Return (x, y) of the center of cell containing provided text 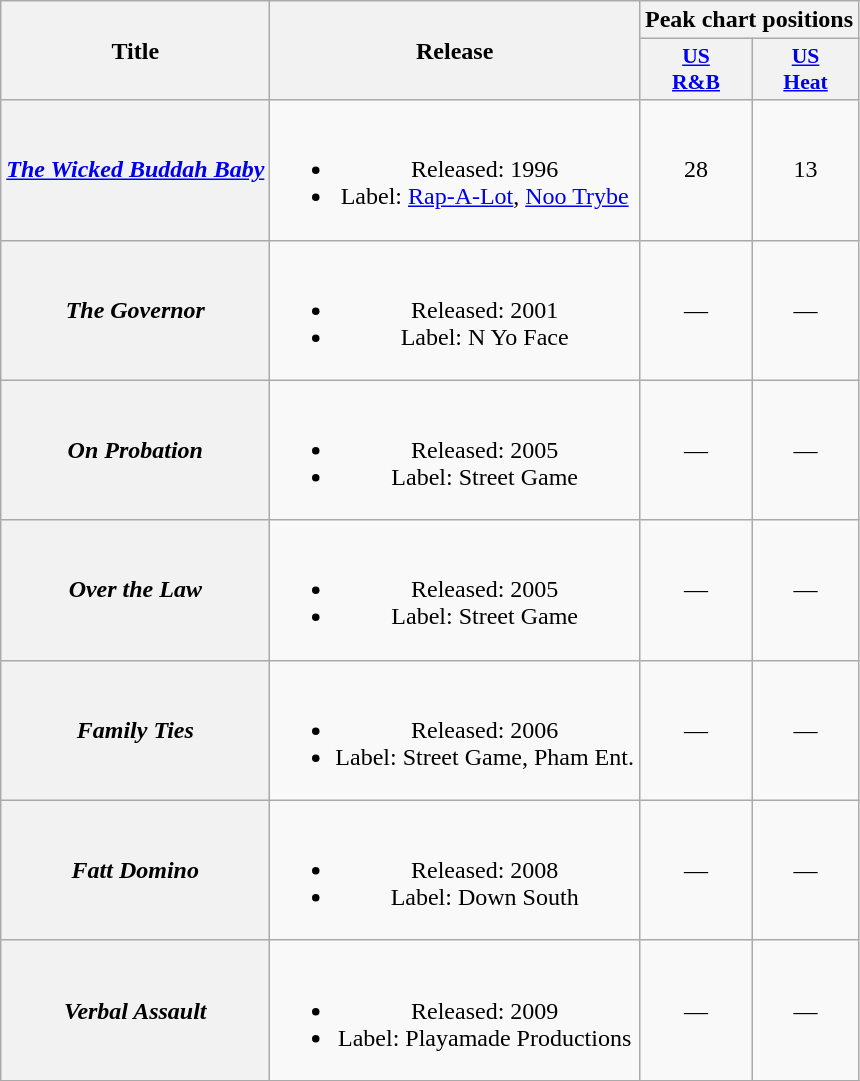
Release (455, 50)
Family Ties (136, 730)
The Governor (136, 310)
Fatt Domino (136, 870)
13 (806, 170)
28 (696, 170)
Verbal Assault (136, 1010)
On Probation (136, 450)
Peak chart positions (748, 20)
USHeat (806, 70)
The Wicked Buddah Baby (136, 170)
Released: 2006Label: Street Game, Pham Ent. (455, 730)
Released: 2009Label: Playamade Productions (455, 1010)
Over the Law (136, 590)
Released: 1996Label: Rap-A-Lot, Noo Trybe (455, 170)
Released: 2001Label: N Yo Face (455, 310)
Released: 2008Label: Down South (455, 870)
Title (136, 50)
USR&B (696, 70)
